Determine the (x, y) coordinate at the center of the cell enclosing the given text.  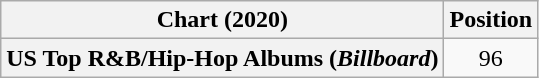
96 (491, 58)
US Top R&B/Hip-Hop Albums (Billboard) (222, 58)
Position (491, 20)
Chart (2020) (222, 20)
